Return [X, Y] of the center of cell containing provided text 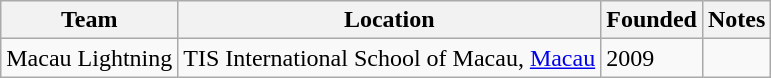
Macau Lightning [90, 58]
TIS International School of Macau, Macau [390, 58]
Notes [736, 20]
Founded [652, 20]
Team [90, 20]
Location [390, 20]
2009 [652, 58]
